Extract the (X, Y) coordinate from the center of the cell holding the provided text.  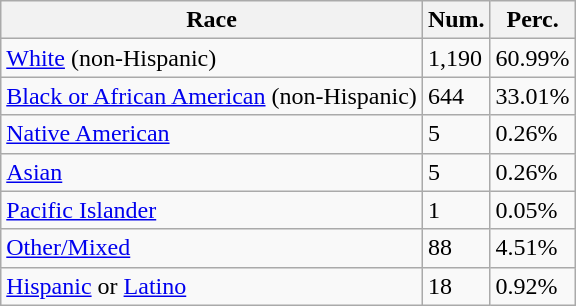
Perc. (532, 20)
Asian (212, 172)
Native American (212, 134)
0.92% (532, 286)
644 (456, 96)
Pacific Islander (212, 210)
Other/Mixed (212, 248)
88 (456, 248)
0.05% (532, 210)
33.01% (532, 96)
18 (456, 286)
Black or African American (non-Hispanic) (212, 96)
White (non-Hispanic) (212, 58)
Num. (456, 20)
1 (456, 210)
4.51% (532, 248)
Hispanic or Latino (212, 286)
60.99% (532, 58)
1,190 (456, 58)
Race (212, 20)
